Identify which cell holds the provided text, then report its [X, Y] central coordinate. 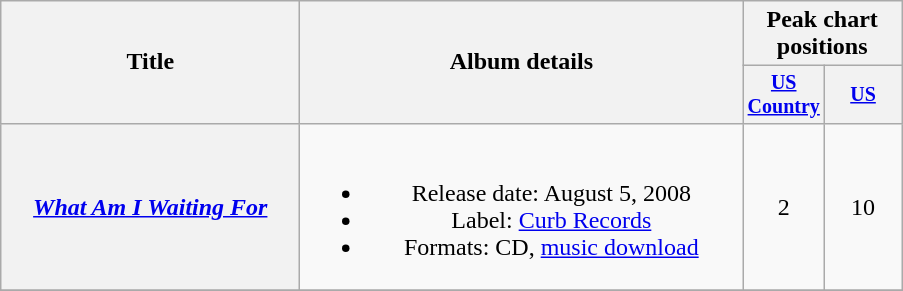
US Country [784, 94]
Album details [522, 62]
Title [150, 62]
10 [864, 206]
2 [784, 206]
Release date: August 5, 2008Label: Curb RecordsFormats: CD, music download [522, 206]
What Am I Waiting For [150, 206]
US [864, 94]
Peak chartpositions [822, 34]
